Output the (X, Y) coordinate of the center of the cell containing the given text.  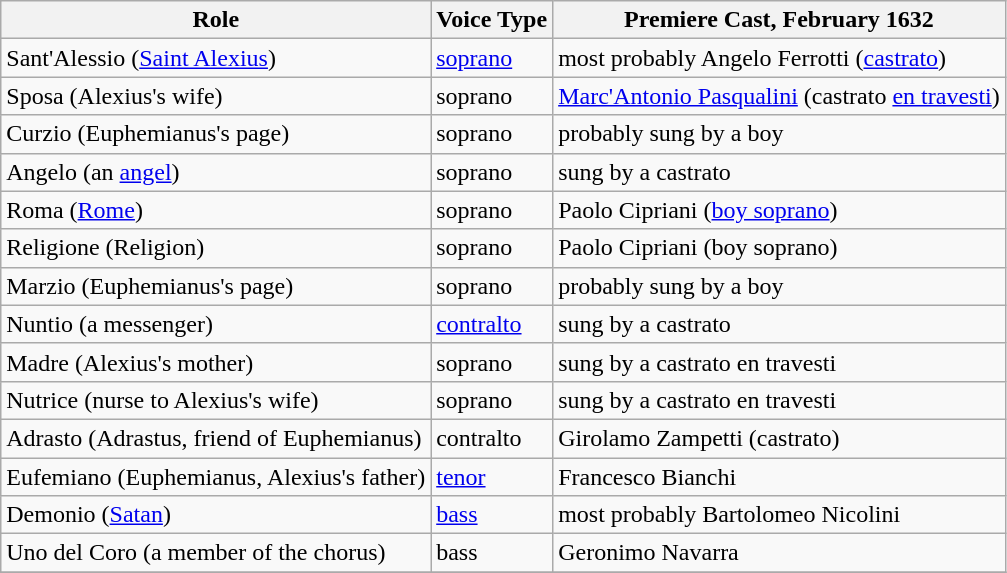
Nutrice (nurse to Alexius's wife) (216, 400)
Role (216, 20)
Adrasto (Adrastus, friend of Euphemianus) (216, 438)
tenor (492, 477)
Nuntio (a messenger) (216, 324)
Francesco Bianchi (780, 477)
Sposa (Alexius's wife) (216, 96)
most probably Angelo Ferrotti (castrato) (780, 58)
Marzio (Euphemianus's page) (216, 286)
Geronimo Navarra (780, 553)
Roma (Rome) (216, 210)
Sant'Alessio (Saint Alexius) (216, 58)
Madre (Alexius's mother) (216, 362)
Religione (Religion) (216, 248)
Demonio (Satan) (216, 515)
most probably Bartolomeo Nicolini (780, 515)
Premiere Cast, February 1632 (780, 20)
Girolamo Zampetti (castrato) (780, 438)
Eufemiano (Euphemianus, Alexius's father) (216, 477)
Voice Type (492, 20)
Curzio (Euphemianus's page) (216, 134)
Marc'Antonio Pasqualini (castrato en travesti) (780, 96)
Uno del Coro (a member of the chorus) (216, 553)
Angelo (an angel) (216, 172)
